Return the [x, y] coordinate for the center point of the cell that contains the specified text.  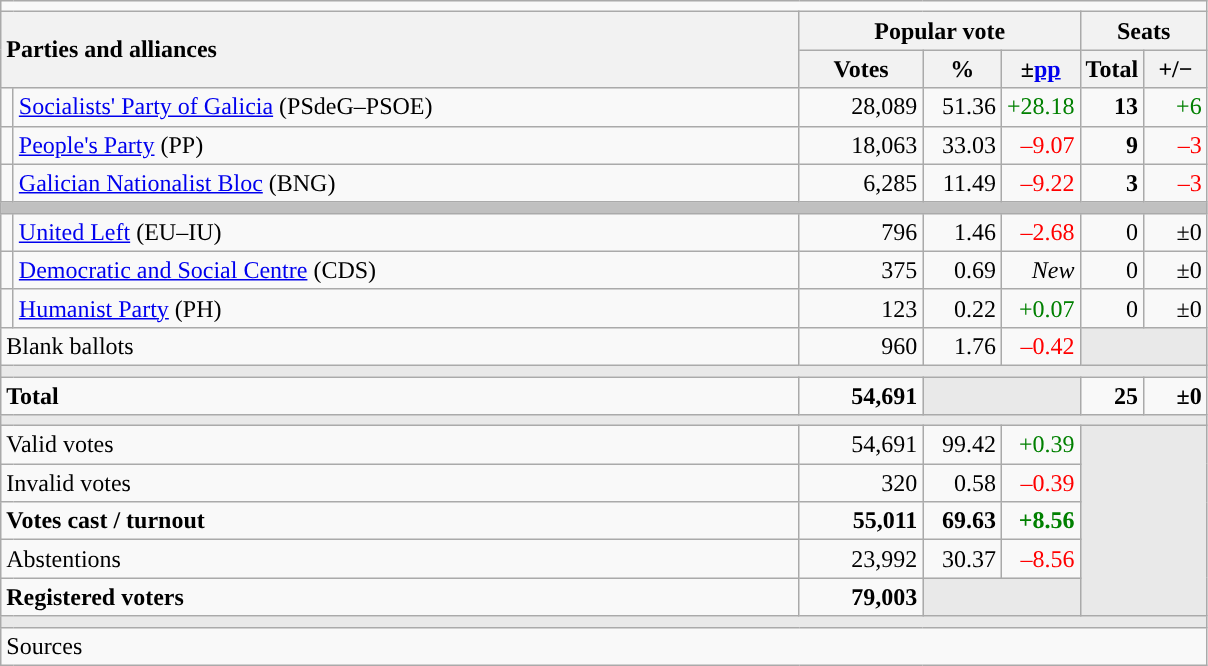
11.49 [962, 183]
13 [1112, 107]
Blank ballots [400, 346]
+/− [1176, 69]
320 [861, 483]
0.69 [962, 270]
Sources [604, 646]
Humanist Party (PH) [406, 308]
51.36 [962, 107]
796 [861, 232]
Votes cast / turnout [400, 521]
23,992 [861, 559]
28,089 [861, 107]
Valid votes [400, 445]
6,285 [861, 183]
–9.22 [1040, 183]
United Left (EU–IU) [406, 232]
–8.56 [1040, 559]
960 [861, 346]
Democratic and Social Centre (CDS) [406, 270]
±pp [1040, 69]
% [962, 69]
+6 [1176, 107]
79,003 [861, 597]
18,063 [861, 145]
3 [1112, 183]
Registered voters [400, 597]
25 [1112, 395]
1.76 [962, 346]
0.22 [962, 308]
–0.42 [1040, 346]
+0.07 [1040, 308]
33.03 [962, 145]
0.58 [962, 483]
9 [1112, 145]
30.37 [962, 559]
123 [861, 308]
1.46 [962, 232]
55,011 [861, 521]
+28.18 [1040, 107]
–0.39 [1040, 483]
New [1040, 270]
Parties and alliances [400, 50]
Invalid votes [400, 483]
Popular vote [940, 31]
69.63 [962, 521]
Galician Nationalist Bloc (BNG) [406, 183]
People's Party (PP) [406, 145]
–9.07 [1040, 145]
Abstentions [400, 559]
Socialists' Party of Galicia (PSdeG–PSOE) [406, 107]
Votes [861, 69]
99.42 [962, 445]
Seats [1144, 31]
375 [861, 270]
–2.68 [1040, 232]
+8.56 [1040, 521]
+0.39 [1040, 445]
